Output the (x, y) coordinate of the center of the cell containing the given text.  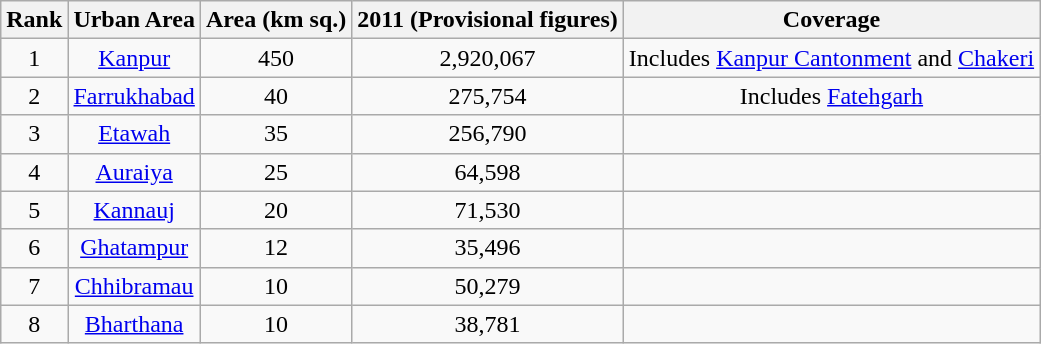
40 (276, 96)
35 (276, 134)
Farrukhabad (134, 96)
2,920,067 (488, 58)
12 (276, 248)
64,598 (488, 172)
Rank (34, 20)
50,279 (488, 286)
35,496 (488, 248)
Kanpur (134, 58)
25 (276, 172)
3 (34, 134)
256,790 (488, 134)
275,754 (488, 96)
Coverage (831, 20)
38,781 (488, 324)
2 (34, 96)
1 (34, 58)
Ghatampur (134, 248)
2011 (Provisional figures) (488, 20)
Urban Area (134, 20)
Area (km sq.) (276, 20)
Etawah (134, 134)
6 (34, 248)
20 (276, 210)
4 (34, 172)
8 (34, 324)
5 (34, 210)
Chhibramau (134, 286)
Kannauj (134, 210)
7 (34, 286)
Includes Fatehgarh (831, 96)
Includes Kanpur Cantonment and Chakeri (831, 58)
71,530 (488, 210)
Bharthana (134, 324)
450 (276, 58)
Auraiya (134, 172)
